Return the [X, Y] coordinate for the center point of the cell that contains the specified text.  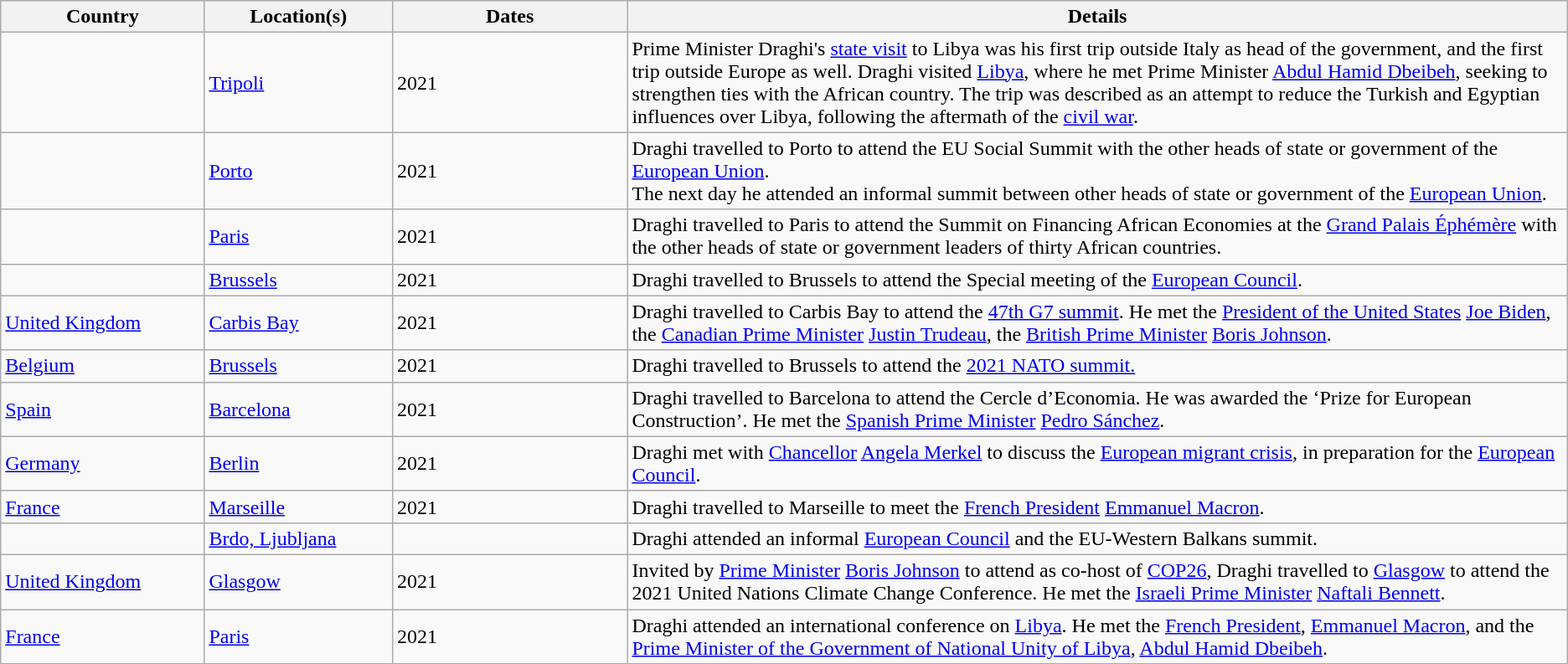
Country [102, 17]
Glasgow [298, 581]
Draghi travelled to Brussels to attend the 2021 NATO summit. [1097, 366]
Draghi travelled to Brussels to attend the Special meeting of the European Council. [1097, 280]
Germany [102, 464]
Porto [298, 171]
Berlin [298, 464]
Spain [102, 409]
Draghi travelled to Marseille to meet the French President Emmanuel Macron. [1097, 507]
Marseille [298, 507]
Barcelona [298, 409]
Dates [509, 17]
Brdo, Ljubljana [298, 538]
Details [1097, 17]
Tripoli [298, 82]
Draghi attended an informal European Council and the EU-Western Balkans summit. [1097, 538]
Draghi met with Chancellor Angela Merkel to discuss the European migrant crisis, in preparation for the European Council. [1097, 464]
Location(s) [298, 17]
Carbis Bay [298, 323]
Belgium [102, 366]
